Detect which cell encompasses the target text, then output its (x, y) center coordinate. 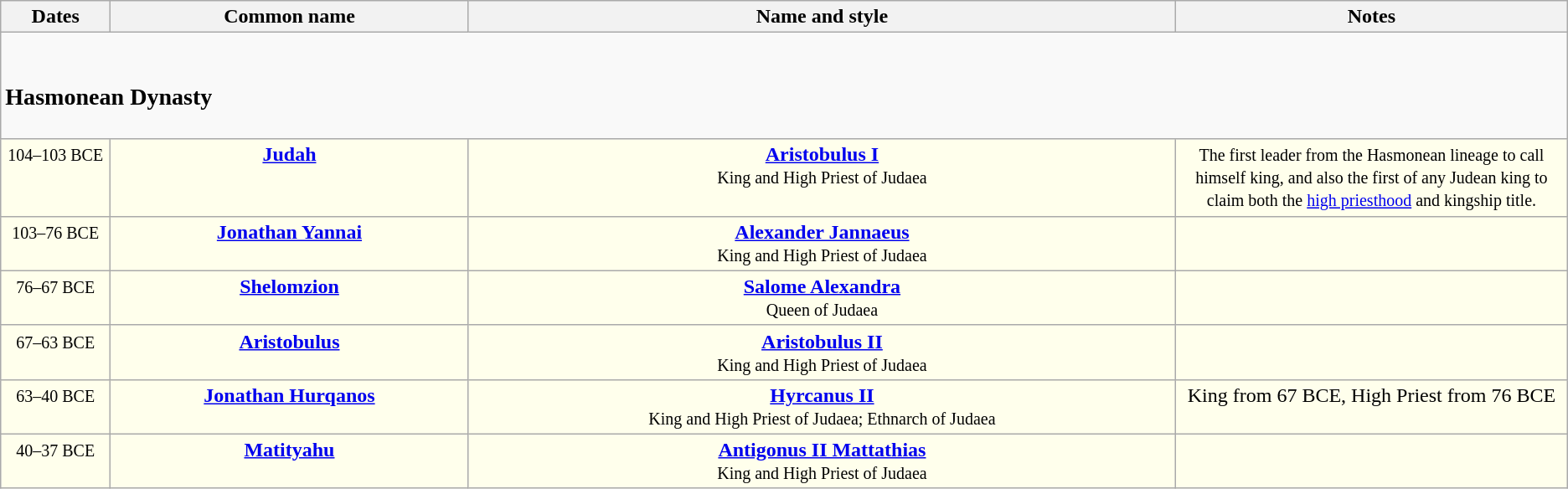
Alexander JannaeusKing and High Priest of Judaea (822, 243)
Aristobulus IIKing and High Priest of Judaea (822, 352)
67–63 BCE (55, 352)
Aristobulus (290, 352)
Jonathan Hurqanos (290, 407)
King from 67 BCE, High Priest from 76 BCE (1372, 407)
Dates (55, 17)
Name and style (822, 17)
Salome AlexandraQueen of Judaea (822, 298)
Common name (290, 17)
63–40 BCE (55, 407)
Notes (1372, 17)
Jonathan Yannai (290, 243)
Antigonus II MattathiasKing and High Priest of Judaea (822, 461)
Hyrcanus IIKing and High Priest of Judaea; Ethnarch of Judaea (822, 407)
Hasmonean Dynasty (784, 85)
Matityahu (290, 461)
104–103 BCE (55, 178)
Shelomzion (290, 298)
Judah (290, 178)
Aristobulus IKing and High Priest of Judaea (822, 178)
103–76 BCE (55, 243)
76–67 BCE (55, 298)
40–37 BCE (55, 461)
